Return [x, y] of the center of cell containing provided text 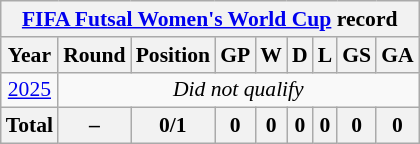
W [271, 55]
2025 [30, 90]
FIFA Futsal Women's World Cup record [210, 19]
– [94, 126]
Total [30, 126]
0/1 [173, 126]
GS [356, 55]
D [300, 55]
L [326, 55]
Position [173, 55]
Round [94, 55]
Year [30, 55]
GP [235, 55]
Did not qualify [238, 90]
GA [398, 55]
